Locate the cell with the specified text and output its [X, Y] center coordinate. 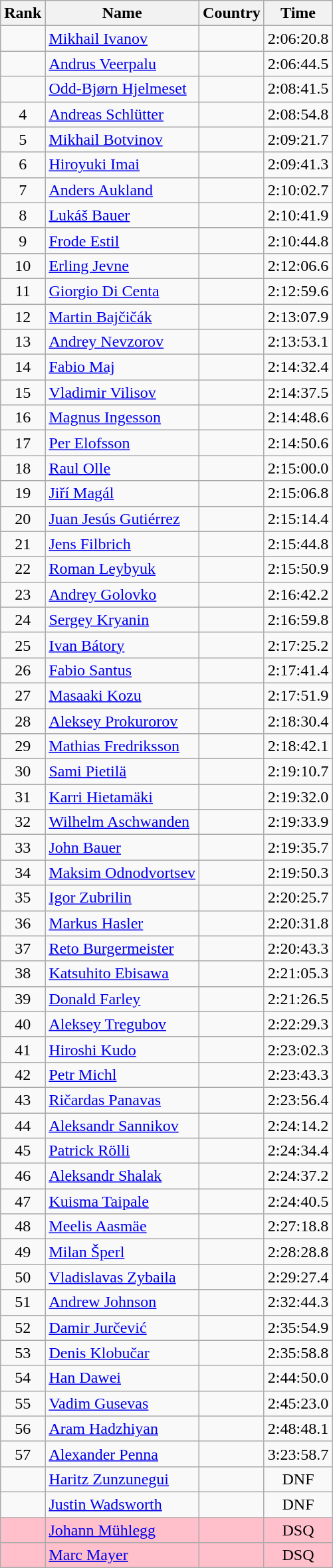
30 [23, 772]
Mathias Fredriksson [122, 746]
2:08:41.5 [298, 89]
Damir Jurčević [122, 1328]
48 [23, 1227]
2:09:41.3 [298, 165]
39 [23, 999]
Haritz Zunzunegui [122, 1479]
42 [23, 1075]
Time [298, 13]
2:15:14.4 [298, 519]
11 [23, 291]
Andrew Johnson [122, 1302]
2:18:42.1 [298, 746]
20 [23, 519]
41 [23, 1049]
Aleksandr Shalak [122, 1176]
12 [23, 317]
2:19:50.3 [298, 873]
3:23:58.7 [298, 1454]
2:23:43.3 [298, 1075]
Fabio Maj [122, 367]
Meelis Aasmäe [122, 1227]
2:20:31.8 [298, 923]
2:32:44.3 [298, 1302]
2:24:40.5 [298, 1201]
2:21:26.5 [298, 999]
2:29:27.4 [298, 1277]
2:16:42.2 [298, 594]
45 [23, 1151]
8 [23, 215]
2:21:05.3 [298, 974]
55 [23, 1403]
2:24:34.4 [298, 1151]
40 [23, 1024]
Mikhail Botvinov [122, 139]
47 [23, 1201]
Anders Aukland [122, 190]
Vladimir Vilisov [122, 392]
2:10:02.7 [298, 190]
57 [23, 1454]
2:19:33.9 [298, 822]
5 [23, 139]
2:20:25.7 [298, 898]
Odd-Bjørn Hjelmeset [122, 89]
2:17:51.9 [298, 695]
Fabio Santus [122, 670]
2:16:59.8 [298, 620]
2:24:14.2 [298, 1126]
Vadim Gusevas [122, 1403]
2:13:53.1 [298, 342]
19 [23, 493]
2:15:50.9 [298, 569]
2:08:54.8 [298, 114]
Hiroshi Kudo [122, 1049]
Denis Klobučar [122, 1353]
38 [23, 974]
Milan Šperl [122, 1252]
2:14:37.5 [298, 392]
17 [23, 443]
2:15:00.0 [298, 468]
Ivan Bátory [122, 645]
Hiroyuki Imai [122, 165]
2:17:41.4 [298, 670]
Jiří Magál [122, 493]
49 [23, 1252]
Alexander Penna [122, 1454]
2:35:58.8 [298, 1353]
Markus Hasler [122, 923]
13 [23, 342]
2:06:44.5 [298, 64]
23 [23, 594]
32 [23, 822]
22 [23, 569]
Raul Olle [122, 468]
2:19:35.7 [298, 847]
52 [23, 1328]
2:23:02.3 [298, 1049]
9 [23, 240]
Frode Estil [122, 240]
33 [23, 847]
Lukáš Bauer [122, 215]
2:06:20.8 [298, 39]
10 [23, 266]
2:22:29.3 [298, 1024]
2:14:48.6 [298, 418]
Katsuhito Ebisawa [122, 974]
43 [23, 1100]
34 [23, 873]
Han Dawei [122, 1378]
15 [23, 392]
Aleksey Tregubov [122, 1024]
7 [23, 190]
Juan Jesús Gutiérrez [122, 519]
2:19:32.0 [298, 797]
50 [23, 1277]
21 [23, 544]
Masaaki Kozu [122, 695]
2:20:43.3 [298, 948]
Patrick Rölli [122, 1151]
2:19:10.7 [298, 772]
16 [23, 418]
2:28:28.8 [298, 1252]
Justin Wadsworth [122, 1504]
2:12:06.6 [298, 266]
Sami Pietilä [122, 772]
Country [232, 13]
44 [23, 1126]
6 [23, 165]
Wilhelm Aschwanden [122, 822]
18 [23, 468]
Kuisma Taipale [122, 1201]
Reto Burgermeister [122, 948]
Mikhail Ivanov [122, 39]
2:18:30.4 [298, 721]
Per Elofsson [122, 443]
4 [23, 114]
36 [23, 923]
25 [23, 645]
Aram Hadzhiyan [122, 1429]
2:24:37.2 [298, 1176]
Johann Mühlegg [122, 1529]
56 [23, 1429]
2:10:44.8 [298, 240]
46 [23, 1176]
2:14:32.4 [298, 367]
2:14:50.6 [298, 443]
Ričardas Panavas [122, 1100]
Erling Jevne [122, 266]
35 [23, 898]
Igor Zubrilin [122, 898]
2:13:07.9 [298, 317]
2:10:41.9 [298, 215]
John Bauer [122, 847]
37 [23, 948]
51 [23, 1302]
2:15:06.8 [298, 493]
2:44:50.0 [298, 1378]
Andrey Nevzorov [122, 342]
2:48:48.1 [298, 1429]
Andrus Veerpalu [122, 64]
2:23:56.4 [298, 1100]
Jens Filbrich [122, 544]
2:45:23.0 [298, 1403]
28 [23, 721]
Aleksandr Sannikov [122, 1126]
2:15:44.8 [298, 544]
Andreas Schlütter [122, 114]
Magnus Ingesson [122, 418]
Name [122, 13]
2:09:21.7 [298, 139]
27 [23, 695]
Karri Hietamäki [122, 797]
31 [23, 797]
Petr Michl [122, 1075]
Vladislavas Zybaila [122, 1277]
26 [23, 670]
14 [23, 367]
Aleksey Prokurorov [122, 721]
Rank [23, 13]
Andrey Golovko [122, 594]
Sergey Kryanin [122, 620]
2:17:25.2 [298, 645]
2:35:54.9 [298, 1328]
2:12:59.6 [298, 291]
Giorgio Di Centa [122, 291]
Marc Mayer [122, 1555]
2:27:18.8 [298, 1227]
53 [23, 1353]
Donald Farley [122, 999]
Martin Bajčičák [122, 317]
Maksim Odnodvortsev [122, 873]
Roman Leybyuk [122, 569]
29 [23, 746]
54 [23, 1378]
24 [23, 620]
